Pinpoint the cell where the given text exists, returning its (x, y) midpoint coordinate. 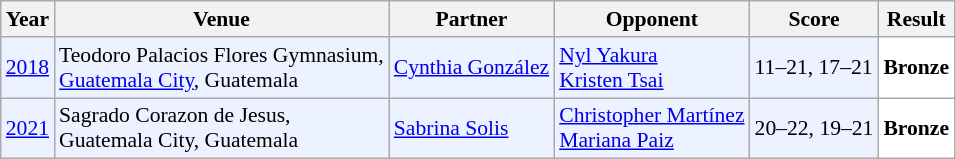
2021 (28, 128)
11–21, 17–21 (814, 68)
2018 (28, 68)
Christopher Martínez Mariana Paiz (652, 128)
Sabrina Solis (472, 128)
Opponent (652, 19)
Result (916, 19)
Year (28, 19)
Teodoro Palacios Flores Gymnasium,Guatemala City, Guatemala (222, 68)
Score (814, 19)
Cynthia González (472, 68)
20–22, 19–21 (814, 128)
Nyl Yakura Kristen Tsai (652, 68)
Sagrado Corazon de Jesus,Guatemala City, Guatemala (222, 128)
Venue (222, 19)
Partner (472, 19)
